Find where the given text appears and provide that cell's center as (x, y) coordinate. 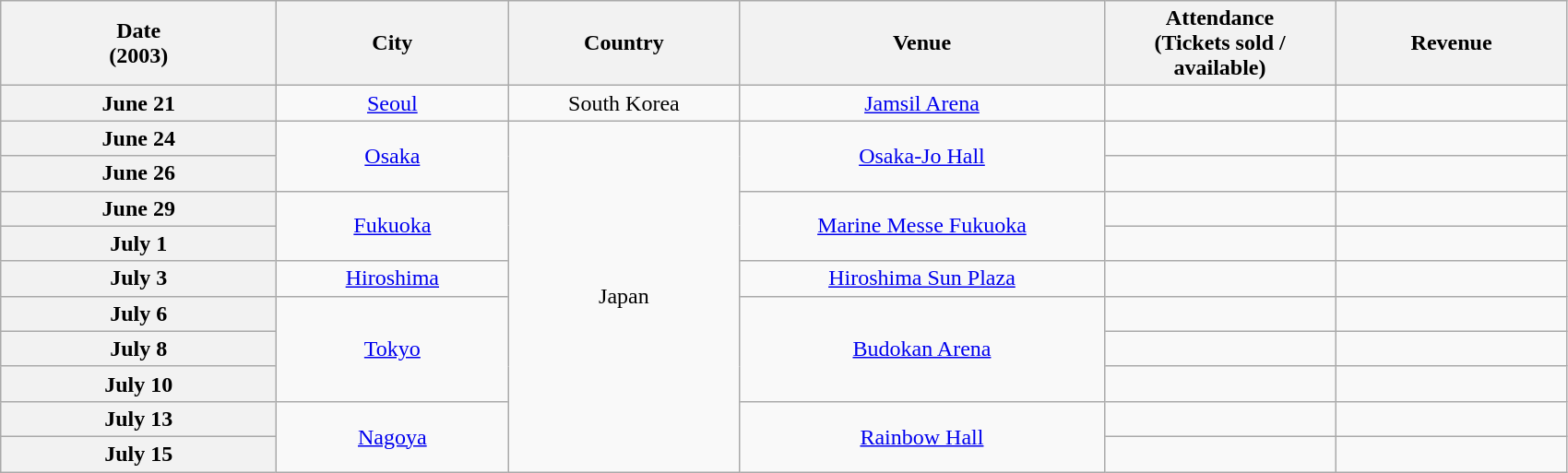
Fukuoka (393, 226)
July 8 (138, 349)
Country (624, 43)
July 15 (138, 454)
July 10 (138, 384)
June 26 (138, 173)
July 6 (138, 313)
Hiroshima Sun Plaza (922, 278)
June 21 (138, 103)
Tokyo (393, 349)
July 13 (138, 419)
Budokan Arena (922, 349)
South Korea (624, 103)
July 1 (138, 243)
June 24 (138, 138)
Rainbow Hall (922, 436)
Attendance (Tickets sold / available) (1219, 43)
Jamsil Arena (922, 103)
City (393, 43)
Date(2003) (138, 43)
Osaka (393, 156)
July 3 (138, 278)
Hiroshima (393, 278)
Osaka-Jo Hall (922, 156)
Japan (624, 297)
Revenue (1452, 43)
June 29 (138, 208)
Nagoya (393, 436)
Seoul (393, 103)
Venue (922, 43)
Marine Messe Fukuoka (922, 226)
